Return the (X, Y) coordinate for the center point of the cell that contains the specified text.  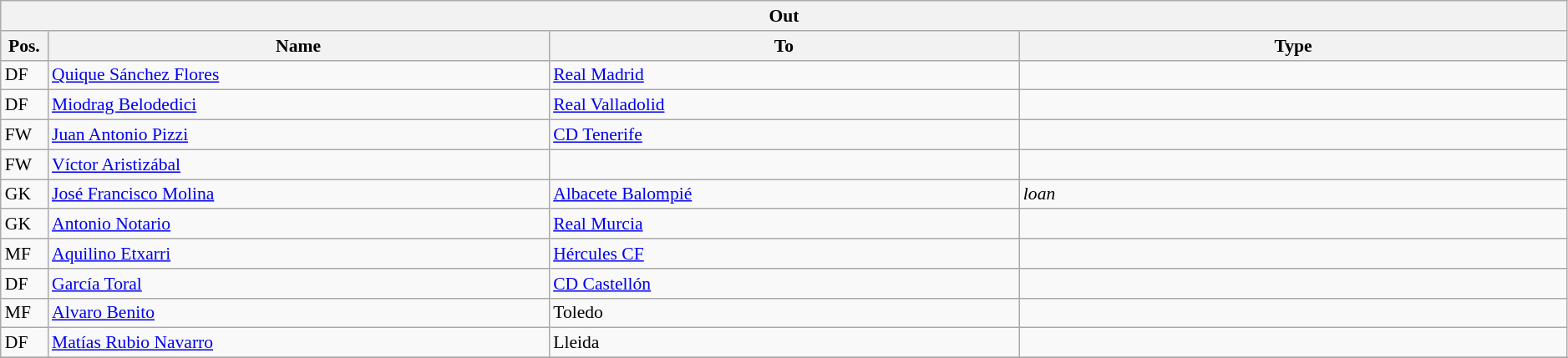
Real Murcia (784, 224)
Miodrag Belodedici (298, 105)
Quique Sánchez Flores (298, 75)
Out (784, 16)
Name (298, 46)
CD Castellón (784, 284)
CD Tenerife (784, 135)
Matías Rubio Navarro (298, 343)
Real Valladolid (784, 105)
Lleida (784, 343)
Antonio Notario (298, 224)
Type (1293, 46)
Albacete Balompié (784, 194)
Aquilino Etxarri (298, 254)
Toledo (784, 313)
García Toral (298, 284)
Alvaro Benito (298, 313)
To (784, 46)
loan (1293, 194)
Juan Antonio Pizzi (298, 135)
Víctor Aristizábal (298, 164)
Pos. (24, 46)
Real Madrid (784, 75)
Hércules CF (784, 254)
José Francisco Molina (298, 194)
